For the text-containing cell, return its midpoint in [X, Y] coordinate format. 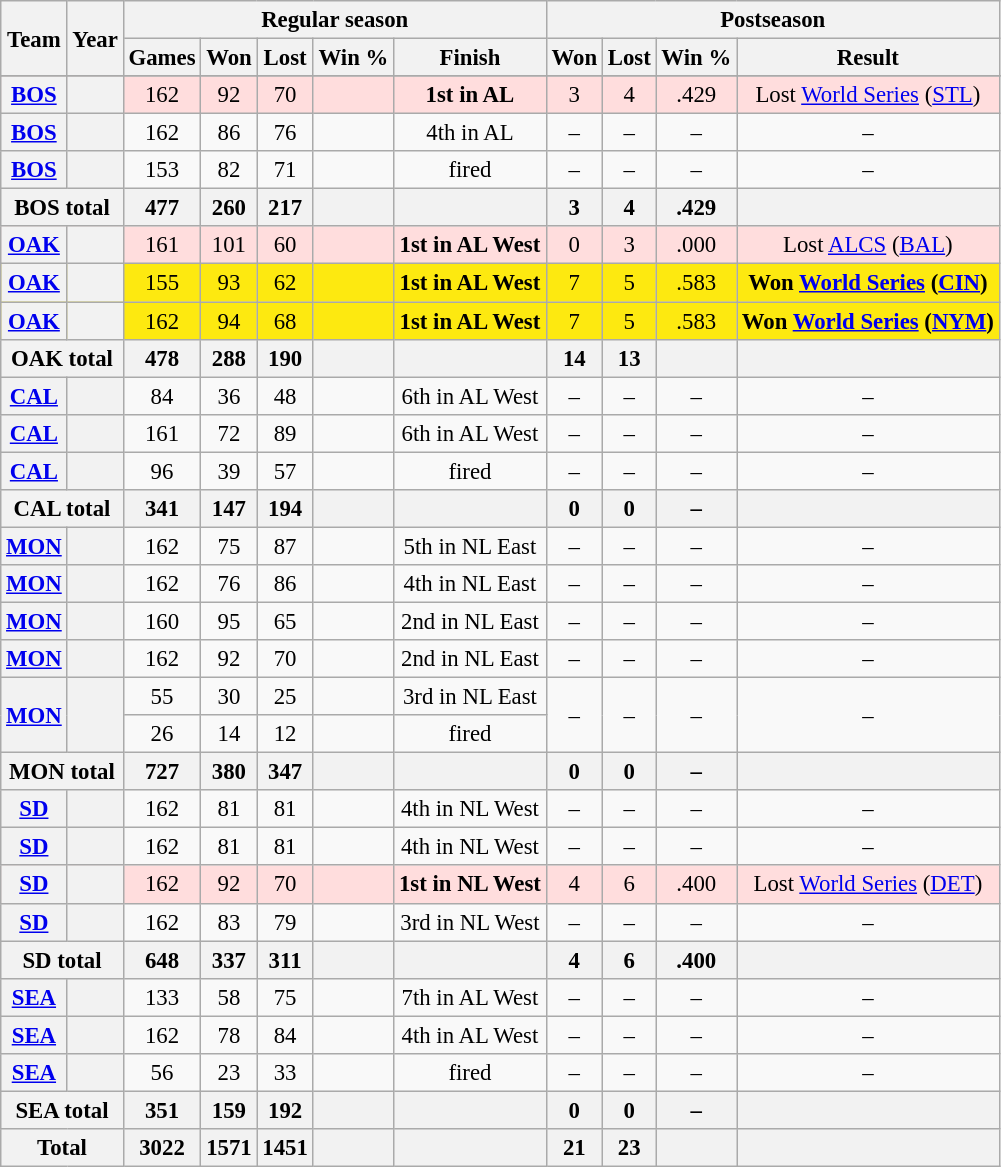
25 [285, 697]
13 [629, 358]
Postseason [772, 20]
94 [229, 321]
4th in AL West [470, 1035]
33 [285, 1073]
Regular season [334, 20]
341 [162, 509]
SEA total [62, 1110]
727 [162, 772]
Finish [470, 58]
260 [229, 208]
89 [285, 433]
192 [285, 1110]
30 [229, 697]
1st in NL West [470, 885]
BOS total [62, 208]
39 [229, 471]
26 [162, 734]
351 [162, 1110]
56 [162, 1073]
194 [285, 509]
Lost World Series (STL) [868, 95]
55 [162, 697]
Lost World Series (DET) [868, 885]
.000 [696, 245]
3rd in NL East [470, 697]
Won World Series (CIN) [868, 283]
217 [285, 208]
MON total [62, 772]
133 [162, 997]
101 [229, 245]
71 [285, 170]
3022 [162, 1148]
3rd in NL West [470, 922]
478 [162, 358]
Year [95, 38]
648 [162, 960]
82 [229, 170]
7th in AL West [470, 997]
72 [229, 433]
58 [229, 997]
Won World Series (NYM) [868, 321]
83 [229, 922]
62 [285, 283]
Games [162, 58]
347 [285, 772]
Total [62, 1148]
79 [285, 922]
57 [285, 471]
153 [162, 170]
4th in NL East [470, 584]
21 [574, 1148]
Lost ALCS (BAL) [868, 245]
147 [229, 509]
380 [229, 772]
60 [285, 245]
311 [285, 960]
Team [34, 38]
1571 [229, 1148]
155 [162, 283]
96 [162, 471]
337 [229, 960]
65 [285, 621]
159 [229, 1110]
SD total [62, 960]
190 [285, 358]
68 [285, 321]
48 [285, 396]
477 [162, 208]
12 [285, 734]
288 [229, 358]
5th in NL East [470, 546]
36 [229, 396]
160 [162, 621]
93 [229, 283]
CAL total [62, 509]
95 [229, 621]
4th in AL [470, 133]
Result [868, 58]
87 [285, 546]
1st in AL [470, 95]
1451 [285, 1148]
OAK total [62, 358]
78 [229, 1035]
